Search for the cell housing the specified text and yield its [X, Y] center coordinate. 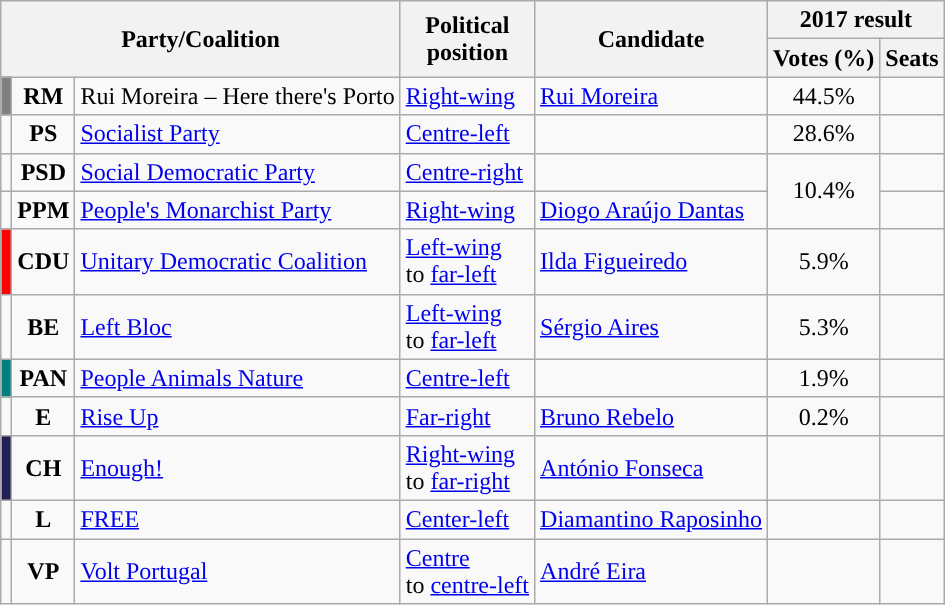
Party/Coalition [200, 39]
28.6% [824, 134]
Rui Moreira – Here there's Porto [238, 96]
Left Bloc [238, 326]
Sérgio Aires [652, 326]
André Eira [652, 570]
CH [44, 468]
PSD [44, 172]
Diamantino Raposinho [652, 519]
People's Monarchist Party [238, 210]
Right-wingto far-right [467, 468]
5.9% [824, 262]
Unitary Democratic Coalition [238, 262]
People Animals Nature [238, 378]
Enough! [238, 468]
Centre to centre-left [467, 570]
44.5% [824, 96]
Candidate [652, 39]
Social Democratic Party [238, 172]
Rise Up [238, 416]
Politicalposition [467, 39]
Bruno Rebelo [652, 416]
Volt Portugal [238, 570]
Diogo Araújo Dantas [652, 210]
2017 result [856, 20]
Far-right [467, 416]
BE [44, 326]
Ilda Figueiredo [652, 262]
Votes (%) [824, 58]
António Fonseca [652, 468]
Rui Moreira [652, 96]
0.2% [824, 416]
VP [44, 570]
Centre-right [467, 172]
Socialist Party [238, 134]
FREE [238, 519]
Center-left [467, 519]
10.4% [824, 191]
1.9% [824, 378]
CDU [44, 262]
L [44, 519]
5.3% [824, 326]
E [44, 416]
Seats [912, 58]
PPM [44, 210]
PAN [44, 378]
PS [44, 134]
RM [44, 96]
